Provide the (x, y) coordinate of the cell's center where the given text is located.  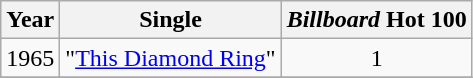
Single (170, 20)
"This Diamond Ring" (170, 58)
Year (30, 20)
Billboard Hot 100 (376, 20)
1 (376, 58)
1965 (30, 58)
